Locate the cell with the specified text and output its (x, y) center coordinate. 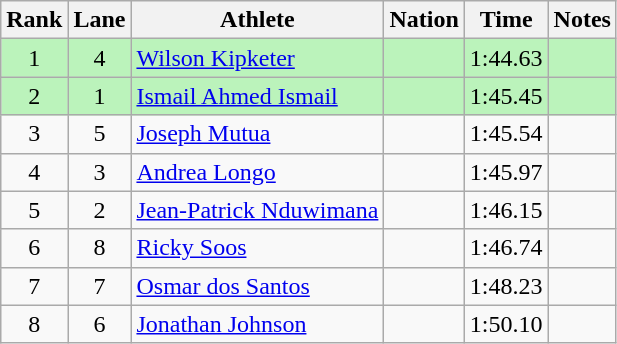
Nation (424, 20)
Jonathan Johnson (258, 324)
Jean-Patrick Nduwimana (258, 210)
Rank (34, 20)
Joseph Mutua (258, 134)
1:50.10 (506, 324)
1:45.97 (506, 172)
Athlete (258, 20)
1:48.23 (506, 286)
1:45.45 (506, 96)
1:45.54 (506, 134)
Time (506, 20)
1:44.63 (506, 58)
1:46.74 (506, 248)
Notes (582, 20)
Osmar dos Santos (258, 286)
1:46.15 (506, 210)
Ricky Soos (258, 248)
Andrea Longo (258, 172)
Wilson Kipketer (258, 58)
Ismail Ahmed Ismail (258, 96)
Lane (100, 20)
